Return [X, Y] of the center of cell containing provided text 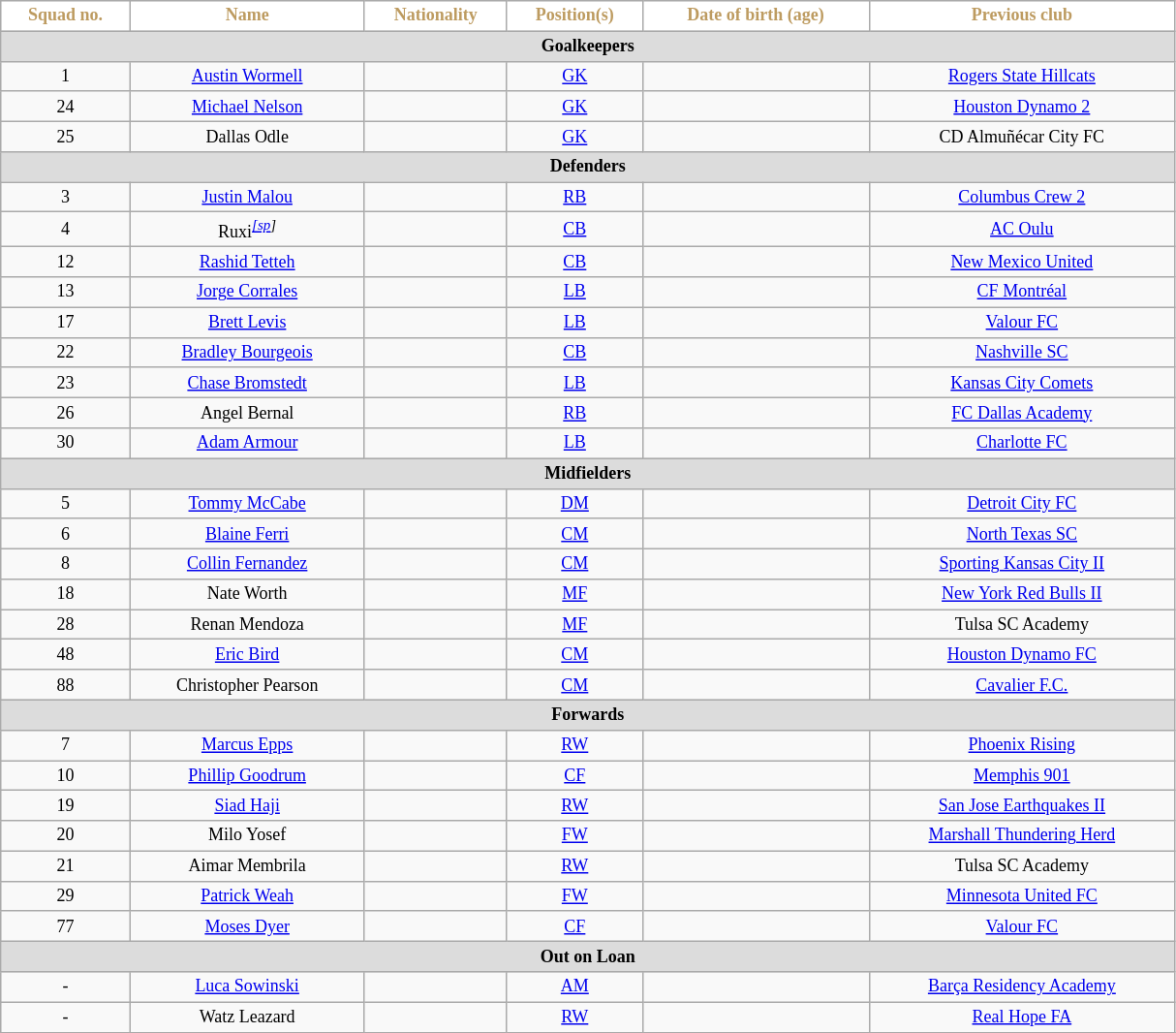
Nashville SC [1022, 353]
17 [66, 322]
Jorge Corrales [247, 293]
Siad Haji [247, 806]
Watz Leazard [247, 1017]
Charlotte FC [1022, 444]
Rashid Tetteh [247, 262]
FC Dallas Academy [1022, 413]
Houston Dynamo 2 [1022, 107]
Phoenix Rising [1022, 744]
19 [66, 806]
4 [66, 230]
Angel Bernal [247, 413]
8 [66, 564]
6 [66, 533]
Renan Mendoza [247, 624]
New Mexico United [1022, 262]
AC Oulu [1022, 230]
Squad no. [66, 16]
Out on Loan [588, 957]
Name [247, 16]
29 [66, 895]
21 [66, 866]
Marshall Thundering Herd [1022, 835]
Columbus Crew 2 [1022, 198]
Previous club [1022, 16]
Tommy McCabe [247, 504]
Defenders [588, 167]
Position(s) [574, 16]
San Jose Earthquakes II [1022, 806]
Cavalier F.C. [1022, 684]
Memphis 901 [1022, 775]
Date of birth (age) [756, 16]
Nate Worth [247, 595]
1 [66, 76]
Brett Levis [247, 322]
Forwards [588, 715]
12 [66, 262]
Chase Bromstedt [247, 382]
Adam Armour [247, 444]
Moses Dyer [247, 926]
Minnesota United FC [1022, 895]
20 [66, 835]
Phillip Goodrum [247, 775]
10 [66, 775]
Sporting Kansas City II [1022, 564]
Eric Bird [247, 655]
AM [574, 986]
28 [66, 624]
Justin Malou [247, 198]
13 [66, 293]
Kansas City Comets [1022, 382]
DM [574, 504]
Collin Fernandez [247, 564]
Blaine Ferri [247, 533]
Bradley Bourgeois [247, 353]
Michael Nelson [247, 107]
Midfielders [588, 473]
Aimar Membrila [247, 866]
24 [66, 107]
Dallas Odle [247, 136]
Patrick Weah [247, 895]
Marcus Epps [247, 744]
New York Red Bulls II [1022, 595]
3 [66, 198]
88 [66, 684]
Rogers State Hillcats [1022, 76]
Austin Wormell [247, 76]
Houston Dynamo FC [1022, 655]
25 [66, 136]
77 [66, 926]
Ruxi[sp] [247, 230]
30 [66, 444]
Real Hope FA [1022, 1017]
Nationality [436, 16]
22 [66, 353]
23 [66, 382]
Milo Yosef [247, 835]
18 [66, 595]
7 [66, 744]
Detroit City FC [1022, 504]
Goalkeepers [588, 47]
Luca Sowinski [247, 986]
Barça Residency Academy [1022, 986]
48 [66, 655]
CF Montréal [1022, 293]
5 [66, 504]
CD Almuñécar City FC [1022, 136]
North Texas SC [1022, 533]
26 [66, 413]
Christopher Pearson [247, 684]
